Scan for the cell matching the given text and deliver its (x, y) coordinate at center. 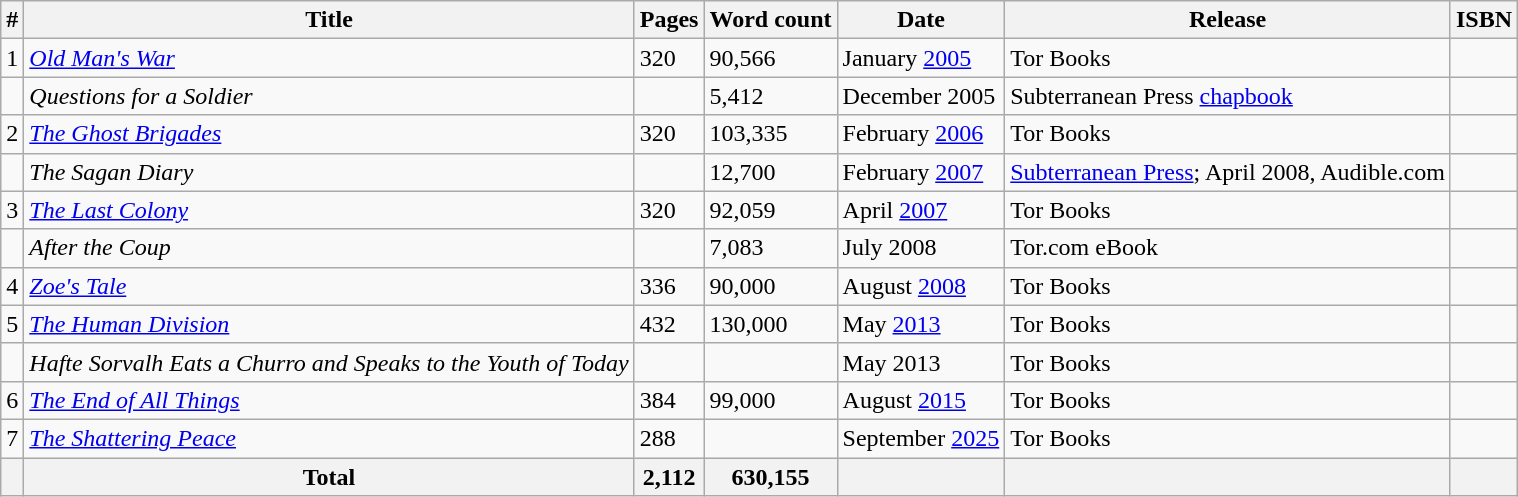
# (12, 20)
1 (12, 58)
2 (12, 134)
90,566 (770, 58)
Questions for a Soldier (329, 96)
Subterranean Press chapbook (1228, 96)
Pages (669, 20)
5,412 (770, 96)
December 2005 (921, 96)
432 (669, 324)
Zoe's Tale (329, 286)
Old Man's War (329, 58)
6 (12, 400)
3 (12, 210)
Date (921, 20)
7,083 (770, 248)
Word count (770, 20)
4 (12, 286)
The Ghost Brigades (329, 134)
February 2006 (921, 134)
384 (669, 400)
288 (669, 438)
Hafte Sorvalh Eats a Churro and Speaks to the Youth of Today (329, 362)
630,155 (770, 477)
September 2025 (921, 438)
February 2007 (921, 172)
5 (12, 324)
The Shattering Peace (329, 438)
Release (1228, 20)
130,000 (770, 324)
2,112 (669, 477)
Subterranean Press; April 2008, Audible.com (1228, 172)
90,000 (770, 286)
January 2005 (921, 58)
Title (329, 20)
July 2008 (921, 248)
The End of All Things (329, 400)
12,700 (770, 172)
103,335 (770, 134)
August 2015 (921, 400)
99,000 (770, 400)
The Human Division (329, 324)
The Last Colony (329, 210)
336 (669, 286)
After the Coup (329, 248)
August 2008 (921, 286)
Tor.com eBook (1228, 248)
The Sagan Diary (329, 172)
7 (12, 438)
92,059 (770, 210)
ISBN (1484, 20)
Total (329, 477)
April 2007 (921, 210)
